Return the [x, y] coordinate for the center point of the cell that contains the specified text.  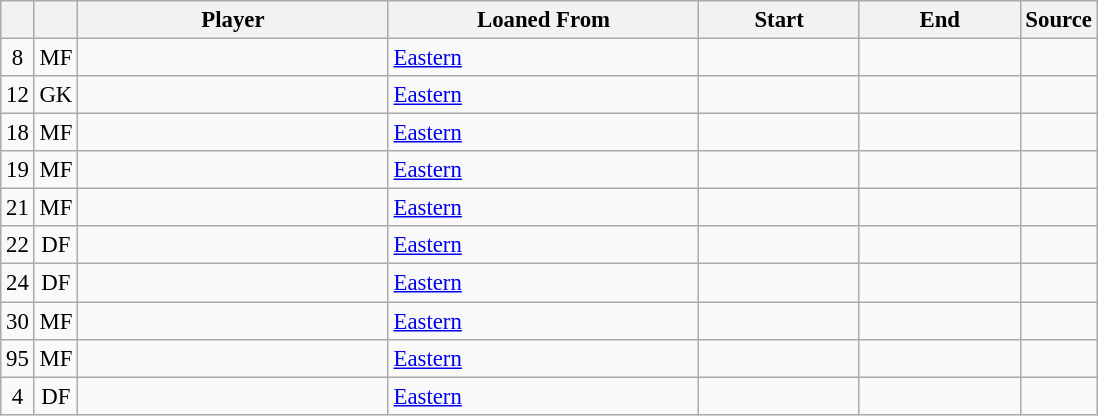
Start [780, 20]
24 [18, 283]
Source [1058, 20]
30 [18, 321]
GK [56, 95]
End [940, 20]
Loaned From [544, 20]
21 [18, 208]
Player [234, 20]
95 [18, 358]
18 [18, 133]
8 [18, 58]
19 [18, 170]
12 [18, 95]
22 [18, 245]
4 [18, 396]
